Detect which cell encompasses the target text, then output its [x, y] center coordinate. 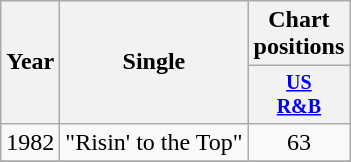
Year [30, 62]
USR&B [299, 94]
63 [299, 142]
1982 [30, 142]
Single [154, 62]
"Risin' to the Top" [154, 142]
Chart positions [299, 34]
